Scan for the cell matching the given text and deliver its (X, Y) coordinate at center. 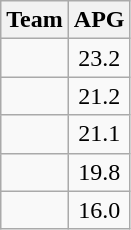
21.1 (99, 134)
16.0 (99, 210)
21.2 (99, 96)
Team (35, 20)
APG (99, 20)
23.2 (99, 58)
19.8 (99, 172)
